Detect which cell encompasses the target text, then output its [X, Y] center coordinate. 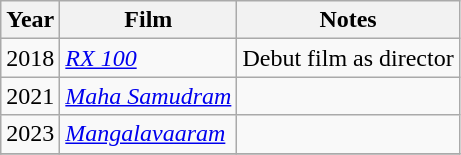
2023 [30, 134]
2021 [30, 96]
Maha Samudram [148, 96]
2018 [30, 58]
RX 100 [148, 58]
Debut film as director [348, 58]
Mangalavaaram [148, 134]
Year [30, 20]
Notes [348, 20]
Film [148, 20]
